For the text-containing cell, return its midpoint in [x, y] coordinate format. 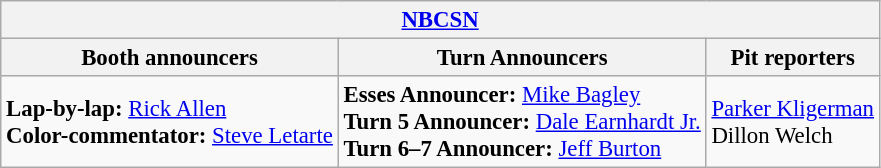
Lap-by-lap: Rick AllenColor-commentator: Steve Letarte [170, 122]
Esses Announcer: Mike BagleyTurn 5 Announcer: Dale Earnhardt Jr.Turn 6–7 Announcer: Jeff Burton [522, 122]
Booth announcers [170, 58]
Parker KligermanDillon Welch [792, 122]
NBCSN [440, 20]
Turn Announcers [522, 58]
Pit reporters [792, 58]
